For the text-containing cell, return its midpoint in (X, Y) coordinate format. 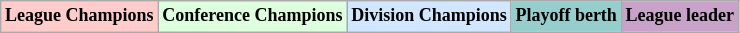
Division Champions (429, 16)
Conference Champions (252, 16)
League leader (680, 16)
League Champions (80, 16)
Playoff berth (566, 16)
